From the cell containing the given text, extract its center point as [x, y] coordinate. 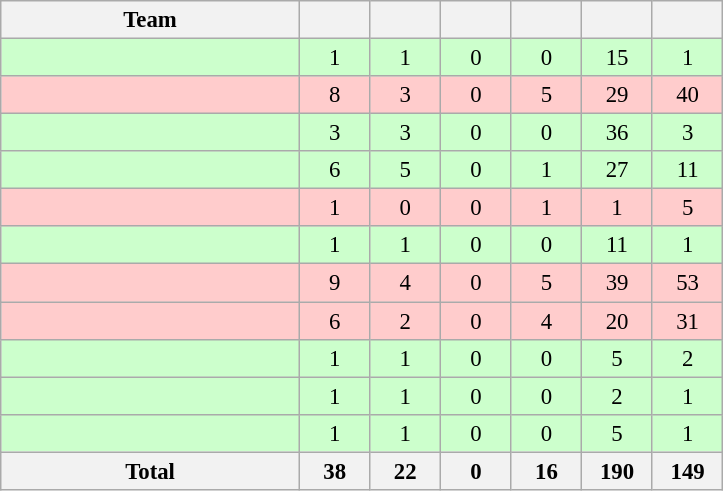
16 [546, 471]
40 [688, 95]
31 [688, 321]
53 [688, 283]
38 [334, 471]
149 [688, 471]
29 [618, 95]
190 [618, 471]
8 [334, 95]
36 [618, 133]
15 [618, 58]
20 [618, 321]
Total [150, 471]
22 [406, 471]
27 [618, 170]
9 [334, 283]
Team [150, 20]
39 [618, 283]
